Identify which cell holds the provided text, then report its [x, y] central coordinate. 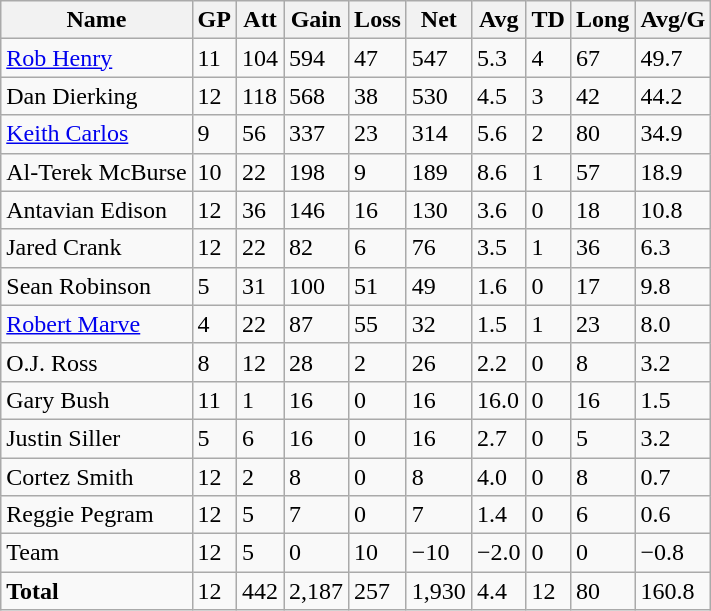
160.8 [673, 591]
5.6 [498, 134]
2.7 [498, 438]
Gain [316, 20]
56 [260, 134]
257 [378, 591]
130 [438, 210]
2.2 [498, 362]
3.6 [498, 210]
16.0 [498, 400]
−0.8 [673, 553]
Justin Siller [96, 438]
51 [378, 286]
9.8 [673, 286]
0.6 [673, 515]
198 [316, 172]
38 [378, 96]
442 [260, 591]
314 [438, 134]
Name [96, 20]
5.3 [498, 58]
Loss [378, 20]
26 [438, 362]
18.9 [673, 172]
49.7 [673, 58]
82 [316, 248]
Cortez Smith [96, 477]
6.3 [673, 248]
Gary Bush [96, 400]
Total [96, 591]
28 [316, 362]
337 [316, 134]
O.J. Ross [96, 362]
17 [602, 286]
Antavian Edison [96, 210]
Net [438, 20]
Keith Carlos [96, 134]
67 [602, 58]
44.2 [673, 96]
Avg/G [673, 20]
Avg [498, 20]
1,930 [438, 591]
TD [548, 20]
0.7 [673, 477]
568 [316, 96]
34.9 [673, 134]
3.5 [498, 248]
1.4 [498, 515]
547 [438, 58]
118 [260, 96]
87 [316, 324]
8.6 [498, 172]
55 [378, 324]
1.6 [498, 286]
57 [602, 172]
189 [438, 172]
Att [260, 20]
3 [548, 96]
4.5 [498, 96]
Team [96, 553]
Reggie Pegram [96, 515]
18 [602, 210]
47 [378, 58]
31 [260, 286]
4.0 [498, 477]
104 [260, 58]
−2.0 [498, 553]
GP [214, 20]
146 [316, 210]
530 [438, 96]
42 [602, 96]
594 [316, 58]
32 [438, 324]
Robert Marve [96, 324]
Dan Dierking [96, 96]
Long [602, 20]
100 [316, 286]
−10 [438, 553]
8.0 [673, 324]
4.4 [498, 591]
Al-Terek McBurse [96, 172]
2,187 [316, 591]
Rob Henry [96, 58]
Jared Crank [96, 248]
Sean Robinson [96, 286]
76 [438, 248]
49 [438, 286]
10.8 [673, 210]
